Output the [x, y] coordinate of the center of the cell containing the given text.  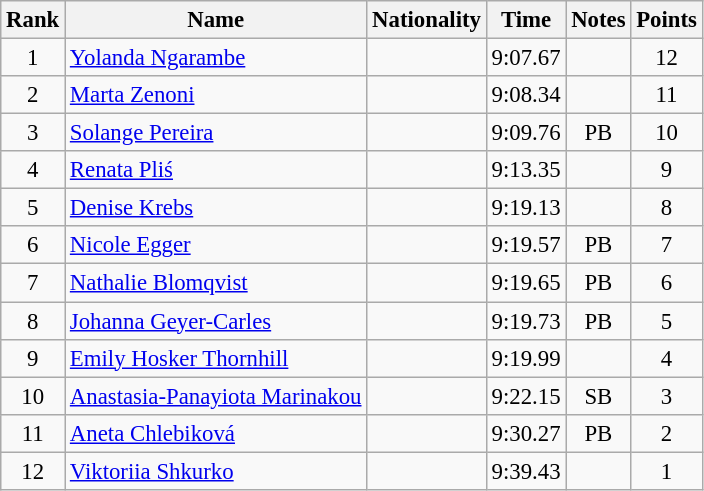
Solange Pereira [216, 133]
Notes [598, 20]
Denise Krebs [216, 208]
9:09.76 [526, 133]
9:13.35 [526, 170]
Renata Pliś [216, 170]
Nathalie Blomqvist [216, 283]
Name [216, 20]
9:19.99 [526, 358]
9:19.13 [526, 208]
Anastasia-Panayiota Marinakou [216, 396]
Time [526, 20]
Rank [33, 20]
Points [666, 20]
9:08.34 [526, 95]
SB [598, 396]
9:39.43 [526, 471]
Viktoriia Shkurko [216, 471]
9:30.27 [526, 433]
Nationality [426, 20]
9:22.15 [526, 396]
Aneta Chlebiková [216, 433]
9:19.73 [526, 321]
Yolanda Ngarambe [216, 58]
9:19.57 [526, 245]
Marta Zenoni [216, 95]
Emily Hosker Thornhill [216, 358]
9:07.67 [526, 58]
9:19.65 [526, 283]
Nicole Egger [216, 245]
Johanna Geyer-Carles [216, 321]
